Return the (x, y) coordinate for the center point of the cell that contains the specified text.  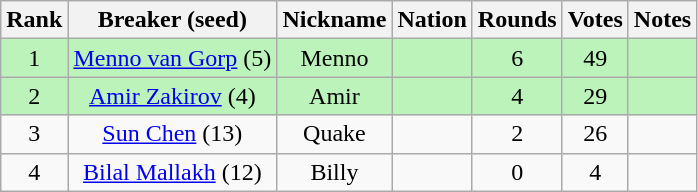
Notes (662, 20)
0 (517, 172)
Amir Zakirov (4) (172, 96)
26 (595, 134)
Votes (595, 20)
Sun Chen (13) (172, 134)
Bilal Mallakh (12) (172, 172)
Rounds (517, 20)
29 (595, 96)
49 (595, 58)
Rank (34, 20)
6 (517, 58)
Nation (432, 20)
Breaker (seed) (172, 20)
Amir (334, 96)
Menno (334, 58)
Billy (334, 172)
1 (34, 58)
Menno van Gorp (5) (172, 58)
Nickname (334, 20)
3 (34, 134)
Quake (334, 134)
